From the cell containing the given text, extract its center point as [x, y] coordinate. 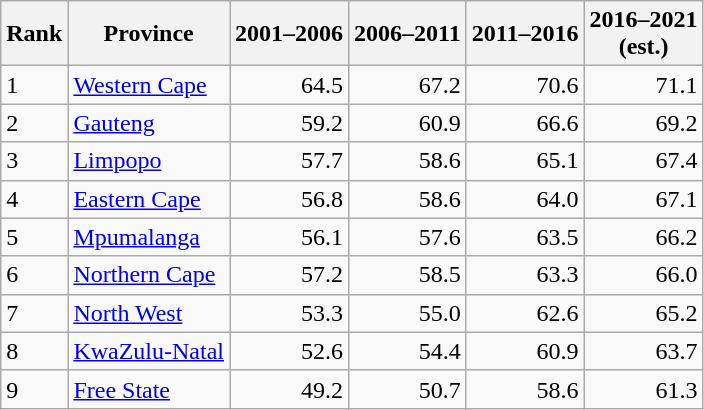
59.2 [290, 123]
62.6 [525, 313]
57.7 [290, 161]
63.5 [525, 237]
67.4 [644, 161]
71.1 [644, 85]
70.6 [525, 85]
Gauteng [149, 123]
65.2 [644, 313]
64.0 [525, 199]
Northern Cape [149, 275]
Limpopo [149, 161]
Eastern Cape [149, 199]
Mpumalanga [149, 237]
9 [34, 389]
1 [34, 85]
2006–2011 [408, 34]
66.2 [644, 237]
3 [34, 161]
7 [34, 313]
6 [34, 275]
50.7 [408, 389]
Province [149, 34]
69.2 [644, 123]
57.6 [408, 237]
55.0 [408, 313]
67.1 [644, 199]
Western Cape [149, 85]
65.1 [525, 161]
58.5 [408, 275]
Free State [149, 389]
4 [34, 199]
53.3 [290, 313]
North West [149, 313]
64.5 [290, 85]
66.0 [644, 275]
5 [34, 237]
49.2 [290, 389]
54.4 [408, 351]
63.3 [525, 275]
KwaZulu-Natal [149, 351]
2016–2021(est.) [644, 34]
52.6 [290, 351]
66.6 [525, 123]
56.8 [290, 199]
57.2 [290, 275]
2 [34, 123]
61.3 [644, 389]
Rank [34, 34]
2011–2016 [525, 34]
56.1 [290, 237]
8 [34, 351]
2001–2006 [290, 34]
63.7 [644, 351]
67.2 [408, 85]
